Search for the cell housing the specified text and yield its [x, y] center coordinate. 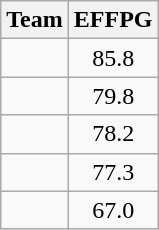
Team [35, 20]
EFFPG [113, 20]
79.8 [113, 96]
67.0 [113, 210]
78.2 [113, 134]
85.8 [113, 58]
77.3 [113, 172]
